Find where the given text appears and provide that cell's center as [X, Y] coordinate. 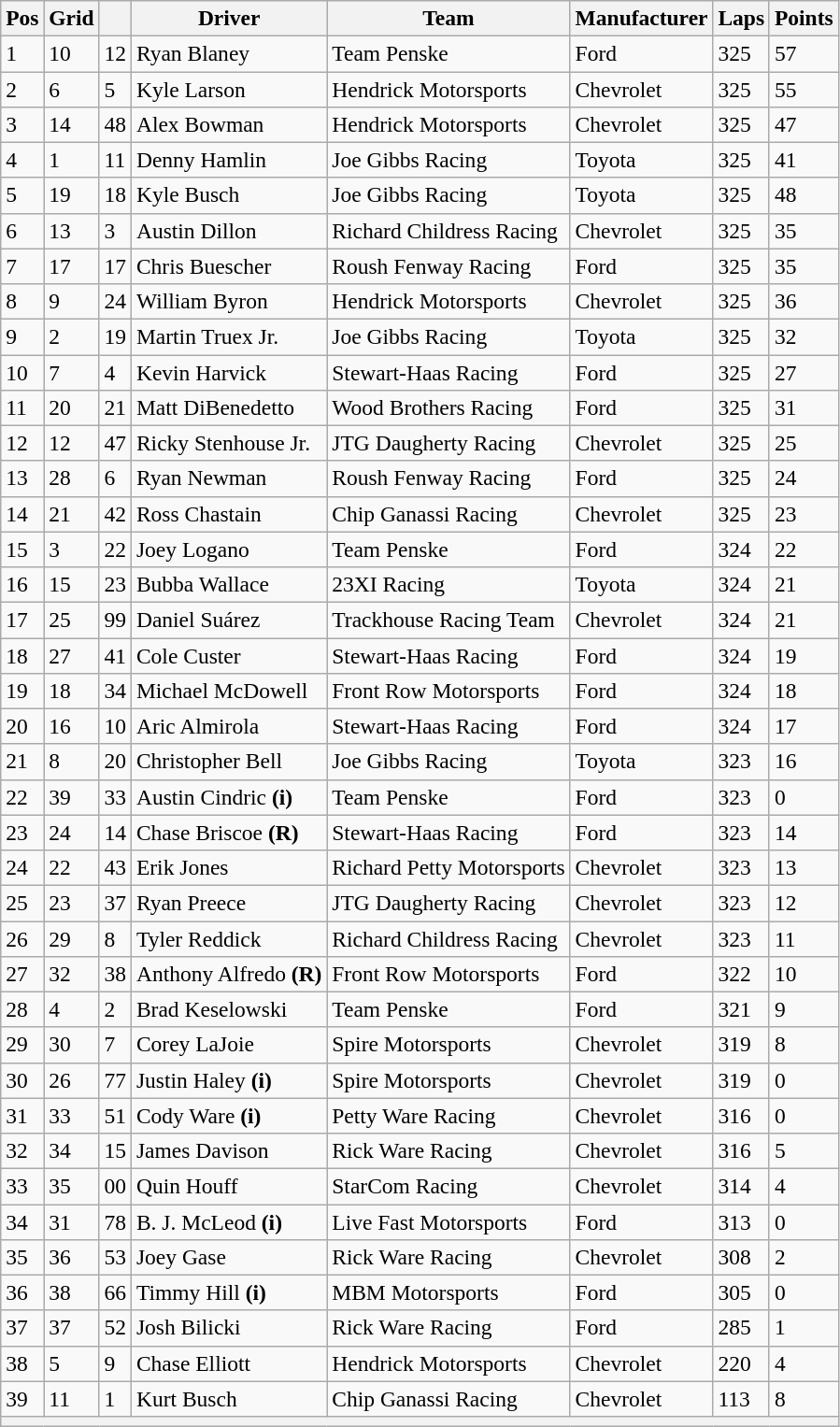
Kurt Busch [228, 1399]
Richard Petty Motorsports [448, 867]
Live Fast Motorsports [448, 1221]
305 [742, 1292]
Bubba Wallace [228, 584]
Trackhouse Racing Team [448, 620]
Joey Logano [228, 549]
313 [742, 1221]
52 [115, 1328]
B. J. McLeod (i) [228, 1221]
Austin Dillon [228, 231]
Quin Houff [228, 1186]
Kyle Larson [228, 89]
Justin Haley (i) [228, 1080]
00 [115, 1186]
Michael McDowell [228, 691]
Driver [228, 18]
Wood Brothers Racing [448, 407]
Manufacturer [641, 18]
220 [742, 1363]
78 [115, 1221]
Austin Cindric (i) [228, 797]
53 [115, 1257]
55 [804, 89]
322 [742, 974]
Josh Bilicki [228, 1328]
43 [115, 867]
Christopher Bell [228, 762]
113 [742, 1399]
Joey Gase [228, 1257]
Chase Briscoe (R) [228, 833]
Brad Keselowski [228, 1009]
57 [804, 53]
Anthony Alfredo (R) [228, 974]
Erik Jones [228, 867]
Kyle Busch [228, 195]
Ricky Stenhouse Jr. [228, 443]
23XI Racing [448, 584]
Aric Almirola [228, 726]
James Davison [228, 1150]
Ryan Blaney [228, 53]
Ryan Newman [228, 478]
308 [742, 1257]
StarCom Racing [448, 1186]
Cody Ware (i) [228, 1116]
William Byron [228, 301]
Alex Bowman [228, 124]
77 [115, 1080]
Daniel Suárez [228, 620]
321 [742, 1009]
314 [742, 1186]
MBM Motorsports [448, 1292]
Denny Hamlin [228, 160]
Corey LaJoie [228, 1045]
Petty Ware Racing [448, 1116]
51 [115, 1116]
99 [115, 620]
285 [742, 1328]
Grid [71, 18]
Points [804, 18]
Kevin Harvick [228, 372]
Timmy Hill (i) [228, 1292]
Cole Custer [228, 655]
Team [448, 18]
Laps [742, 18]
Ryan Preece [228, 903]
42 [115, 514]
Martin Truex Jr. [228, 336]
Chase Elliott [228, 1363]
Chris Buescher [228, 266]
Matt DiBenedetto [228, 407]
Pos [22, 18]
Tyler Reddick [228, 938]
Ross Chastain [228, 514]
66 [115, 1292]
